Determine the [x, y] coordinate at the center of the cell enclosing the given text.  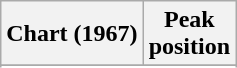
Peak position [189, 34]
Chart (1967) [72, 34]
